Detect which cell encompasses the target text, then output its (x, y) center coordinate. 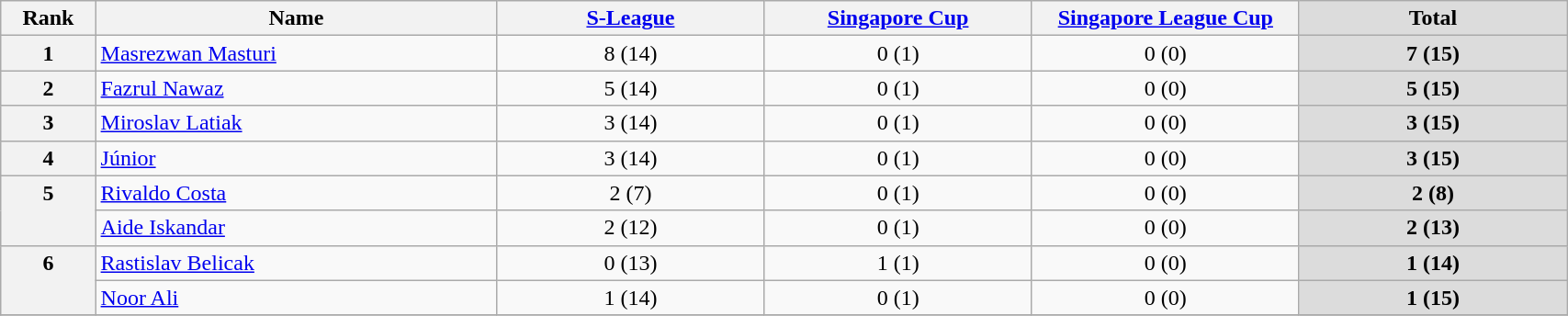
7 (15) (1433, 53)
1 (48, 53)
1 (15) (1433, 298)
Rank (48, 18)
0 (13) (630, 263)
Rastislav Belicak (296, 263)
Fazrul Nawaz (296, 88)
5 (14) (630, 88)
Noor Ali (296, 298)
Name (296, 18)
Total (1433, 18)
Masrezwan Masturi (296, 53)
2 (12) (630, 228)
Aide Iskandar (296, 228)
8 (14) (630, 53)
2 (13) (1433, 228)
Miroslav Latiak (296, 123)
6 (48, 280)
Singapore Cup (898, 18)
2 (8) (1433, 193)
3 (48, 123)
4 (48, 158)
Singapore League Cup (1165, 18)
1 (1) (898, 263)
S-League (630, 18)
Júnior (296, 158)
2 (7) (630, 193)
5 (48, 210)
2 (48, 88)
Rivaldo Costa (296, 193)
5 (15) (1433, 88)
